Locate the cell with the specified text and output its [x, y] center coordinate. 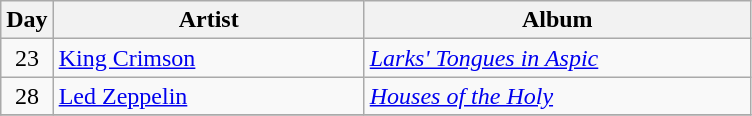
Houses of the Holy [557, 96]
23 [27, 58]
Larks' Tongues in Aspic [557, 58]
King Crimson [208, 58]
Day [27, 20]
Artist [208, 20]
28 [27, 96]
Led Zeppelin [208, 96]
Album [557, 20]
